Determine the (X, Y) coordinate at the center of the cell enclosing the given text.  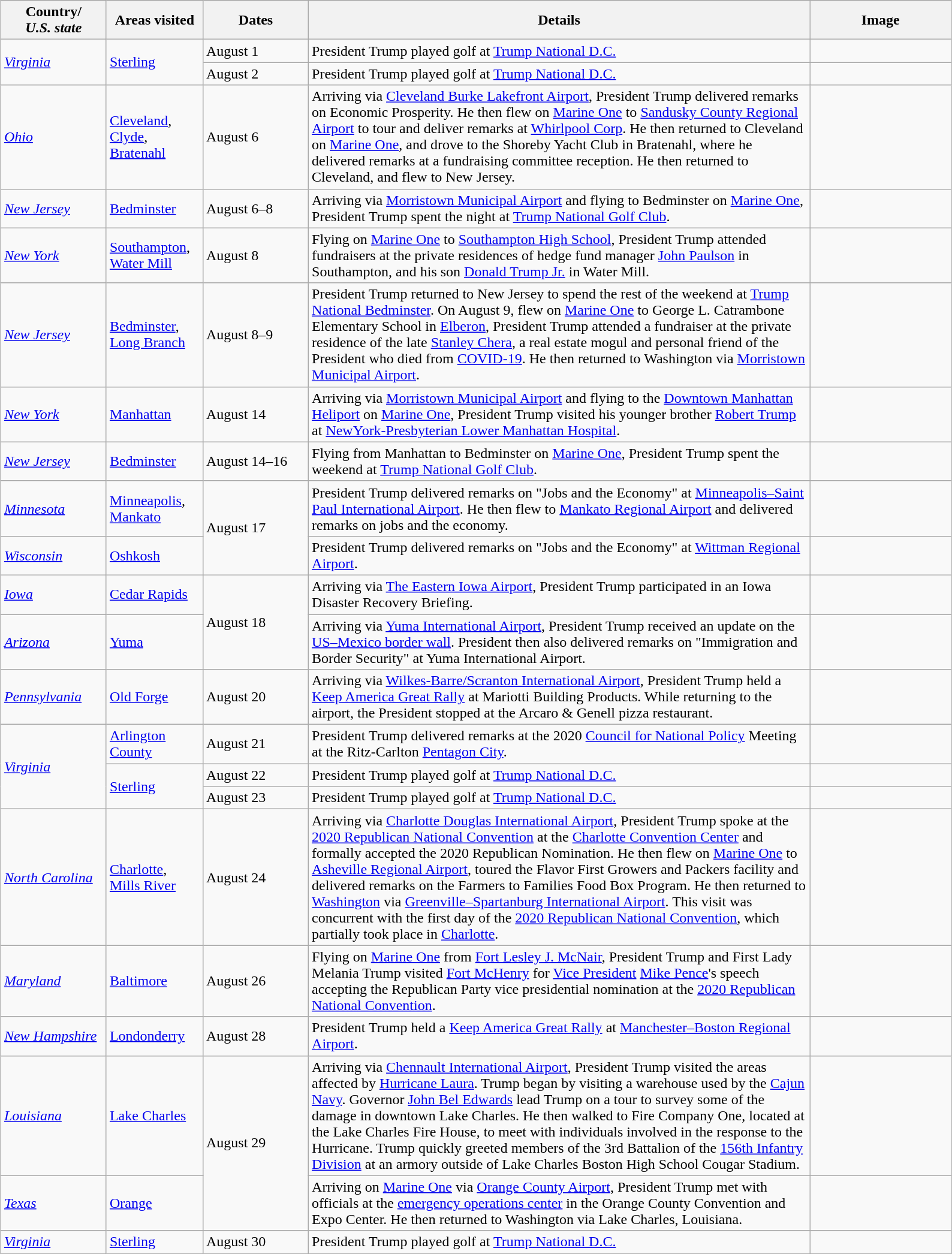
August 17 (255, 527)
Minnesota (53, 508)
President Trump held a Keep America Great Rally at Manchester–Boston Regional Airport. (559, 1036)
Londonderry (155, 1036)
August 1 (255, 51)
August 6–8 (255, 209)
Minneapolis, Mankato (155, 508)
Old Forge (155, 697)
Details (559, 20)
North Carolina (53, 878)
Orange (155, 1203)
Cleveland, Clyde, Bratenahl (155, 137)
Charlotte, Mills River (155, 878)
August 29 (255, 1143)
New Hampshire (53, 1036)
President Trump delivered remarks on "Jobs and the Economy" at Wittman Regional Airport. (559, 555)
August 26 (255, 981)
Texas (53, 1203)
Bedminster, Long Branch (155, 334)
Yuma (155, 641)
August 14–16 (255, 462)
Maryland (53, 981)
Wisconsin (53, 555)
August 23 (255, 798)
August 6 (255, 137)
Oshkosh (155, 555)
August 21 (255, 744)
Louisiana (53, 1116)
President Trump delivered remarks at the 2020 Council for National Policy Meeting at the Ritz-Carlton Pentagon City. (559, 744)
August 14 (255, 414)
Flying from Manhattan to Bedminster on Marine One, President Trump spent the weekend at Trump National Golf Club. (559, 462)
Baltimore (155, 981)
August 8 (255, 255)
Arlington County (155, 744)
August 24 (255, 878)
Image (881, 20)
August 30 (255, 1242)
Arizona (53, 641)
Arriving via Morristown Municipal Airport and flying to Bedminster on Marine One, President Trump spent the night at Trump National Golf Club. (559, 209)
Southampton, Water Mill (155, 255)
Areas visited (155, 20)
Pennsylvania (53, 697)
August 18 (255, 622)
August 2 (255, 74)
Arriving via The Eastern Iowa Airport, President Trump participated in an Iowa Disaster Recovery Briefing. (559, 595)
August 20 (255, 697)
Country/U.S. state (53, 20)
Dates (255, 20)
Ohio (53, 137)
August 28 (255, 1036)
Manhattan (155, 414)
August 8–9 (255, 334)
August 22 (255, 775)
Lake Charles (155, 1116)
Iowa (53, 595)
Cedar Rapids (155, 595)
